Detect which cell encompasses the target text, then output its [x, y] center coordinate. 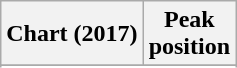
Chart (2017) [72, 34]
Peakposition [189, 34]
